Return (X, Y) of the center of cell containing provided text 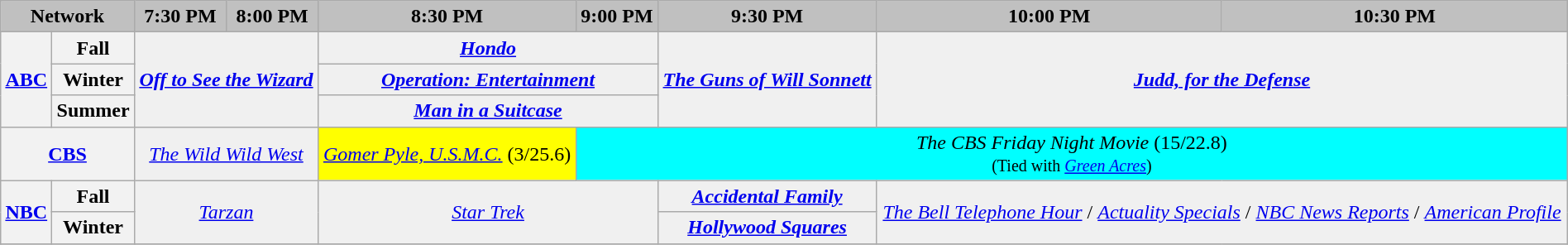
7:30 PM (180, 17)
Hollywood Squares (767, 228)
The Bell Telephone Hour / Actuality Specials / NBC News Reports / American Profile (1222, 212)
Judd, for the Defense (1222, 79)
Star Trek (488, 212)
Tarzan (226, 212)
The Guns of Will Sonnett (767, 79)
9:00 PM (617, 17)
ABC (26, 79)
Off to See the Wizard (226, 79)
The Wild Wild West (226, 154)
8:00 PM (271, 17)
Network (68, 17)
8:30 PM (447, 17)
NBC (26, 212)
Summer (93, 111)
10:30 PM (1394, 17)
10:00 PM (1049, 17)
9:30 PM (767, 17)
Hondo (488, 48)
The CBS Friday Night Movie (15/22.8)(Tied with Green Acres) (1072, 154)
CBS (68, 154)
Man in a Suitcase (488, 111)
Operation: Entertainment (488, 79)
Gomer Pyle, U.S.M.C. (3/25.6) (447, 154)
Accidental Family (767, 196)
